Capture the cell that displays the provided text and extract its [X, Y] central coordinate. 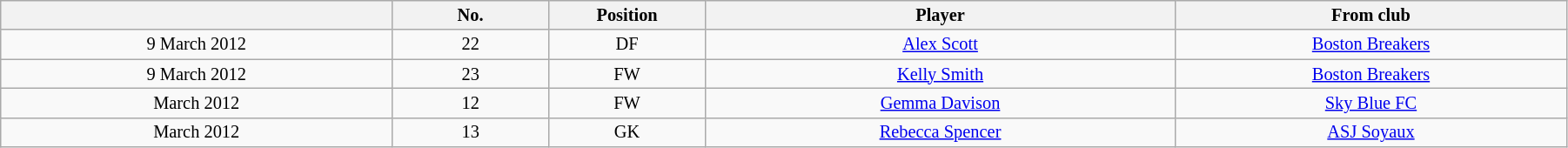
13 [471, 132]
DF [627, 44]
Sky Blue FC [1371, 103]
Gemma Davison [941, 103]
Rebecca Spencer [941, 132]
22 [471, 44]
Alex Scott [941, 44]
No. [471, 15]
From club [1371, 15]
Position [627, 15]
Player [941, 15]
Kelly Smith [941, 74]
23 [471, 74]
GK [627, 132]
ASJ Soyaux [1371, 132]
12 [471, 103]
